For the text-containing cell, return its midpoint in [X, Y] coordinate format. 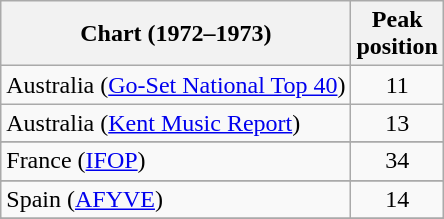
13 [397, 123]
Australia (Go-Set National Top 40) [176, 85]
Australia (Kent Music Report) [176, 123]
France (IFOP) [176, 161]
11 [397, 85]
Peakposition [397, 34]
34 [397, 161]
Spain (AFYVE) [176, 199]
14 [397, 199]
Chart (1972–1973) [176, 34]
